Extract the [X, Y] coordinate from the center of the cell holding the provided text.  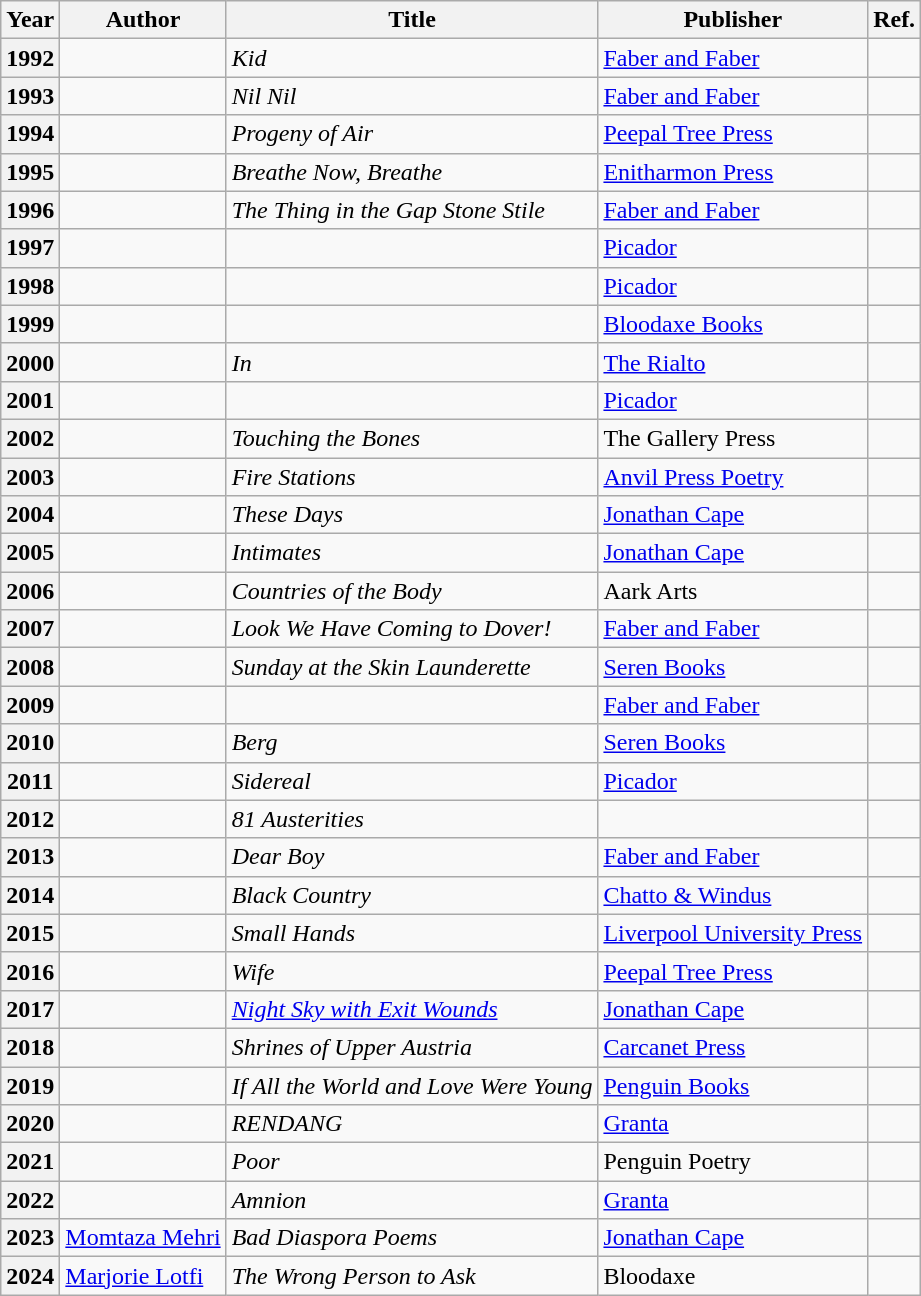
Amnion [412, 1200]
Countries of the Body [412, 591]
2022 [30, 1200]
Berg [412, 743]
1995 [30, 172]
Look We Have Coming to Dover! [412, 629]
2008 [30, 667]
Sunday at the Skin Launderette [412, 667]
Nil Nil [412, 96]
Title [412, 20]
2024 [30, 1276]
Fire Stations [412, 477]
1998 [30, 286]
Publisher [733, 20]
Bloodaxe Books [733, 324]
Kid [412, 58]
2004 [30, 515]
Anvil Press Poetry [733, 477]
The Thing in the Gap Stone Stile [412, 210]
2005 [30, 553]
2018 [30, 1047]
2012 [30, 819]
2010 [30, 743]
Intimates [412, 553]
Ref. [894, 20]
2003 [30, 477]
RENDANG [412, 1124]
1994 [30, 134]
2015 [30, 933]
Author [143, 20]
Penguin Books [733, 1085]
2020 [30, 1124]
1993 [30, 96]
Year [30, 20]
Chatto & Windus [733, 895]
Small Hands [412, 933]
These Days [412, 515]
Progeny of Air [412, 134]
2000 [30, 362]
1992 [30, 58]
2021 [30, 1162]
Bad Diaspora Poems [412, 1238]
In [412, 362]
2013 [30, 857]
Penguin Poetry [733, 1162]
Touching the Bones [412, 438]
1996 [30, 210]
2014 [30, 895]
1999 [30, 324]
2009 [30, 705]
Bloodaxe [733, 1276]
The Wrong Person to Ask [412, 1276]
Liverpool University Press [733, 933]
81 Austerities [412, 819]
If All the World and Love Were Young [412, 1085]
Sidereal [412, 781]
Marjorie Lotfi [143, 1276]
Aark Arts [733, 591]
Wife [412, 971]
2002 [30, 438]
Dear Boy [412, 857]
Black Country [412, 895]
Carcanet Press [733, 1047]
2023 [30, 1238]
1997 [30, 248]
2001 [30, 400]
2007 [30, 629]
Shrines of Upper Austria [412, 1047]
The Rialto [733, 362]
The Gallery Press [733, 438]
Breathe Now, Breathe [412, 172]
2017 [30, 1009]
2006 [30, 591]
2016 [30, 971]
2011 [30, 781]
2019 [30, 1085]
Night Sky with Exit Wounds [412, 1009]
Poor [412, 1162]
Enitharmon Press [733, 172]
Momtaza Mehri [143, 1238]
